Locate the cell with the specified text and output its [x, y] center coordinate. 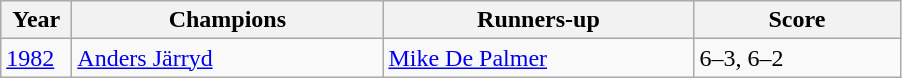
1982 [36, 58]
Runners-up [538, 20]
Anders Järryd [228, 58]
Score [797, 20]
Year [36, 20]
Mike De Palmer [538, 58]
Champions [228, 20]
6–3, 6–2 [797, 58]
